Identify which cell holds the provided text, then report its (x, y) central coordinate. 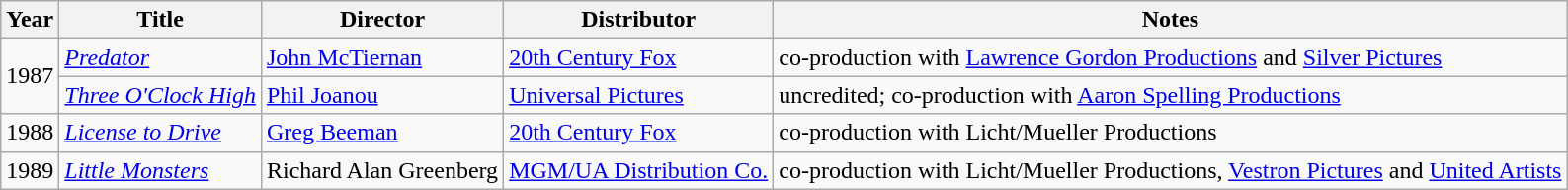
uncredited; co-production with Aaron Spelling Productions (1170, 95)
co-production with Lawrence Gordon Productions and Silver Pictures (1170, 57)
1989 (30, 170)
1988 (30, 133)
Year (30, 20)
Title (160, 20)
Three O'Clock High (160, 95)
Director (381, 20)
Richard Alan Greenberg (381, 170)
co-production with Licht/Mueller Productions (1170, 133)
Little Monsters (160, 170)
Greg Beeman (381, 133)
1987 (30, 76)
John McTiernan (381, 57)
co-production with Licht/Mueller Productions, Vestron Pictures and United Artists (1170, 170)
Distributor (638, 20)
Phil Joanou (381, 95)
MGM/UA Distribution Co. (638, 170)
License to Drive (160, 133)
Notes (1170, 20)
Predator (160, 57)
Universal Pictures (638, 95)
